Extract the [x, y] coordinate from the center of the cell holding the provided text.  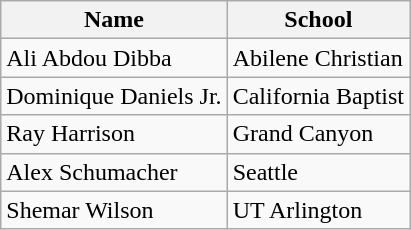
Alex Schumacher [114, 172]
School [318, 20]
Name [114, 20]
California Baptist [318, 96]
UT Arlington [318, 210]
Dominique Daniels Jr. [114, 96]
Shemar Wilson [114, 210]
Seattle [318, 172]
Ali Abdou Dibba [114, 58]
Ray Harrison [114, 134]
Abilene Christian [318, 58]
Grand Canyon [318, 134]
